Output the (x, y) coordinate of the center of the cell containing the given text.  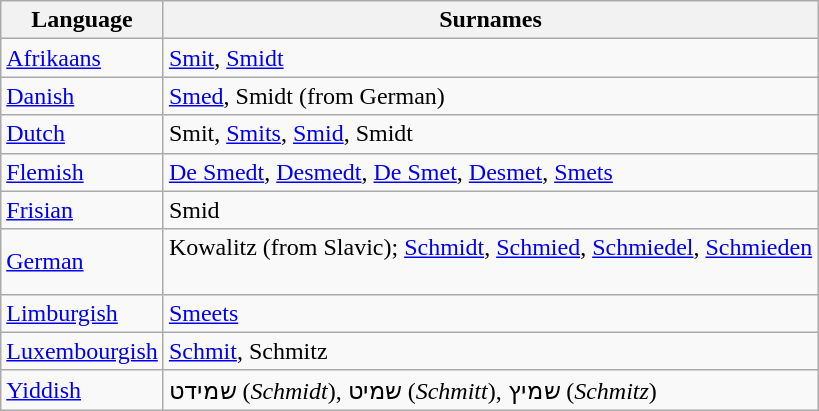
Kowalitz (from Slavic); Schmidt, Schmied, Schmiedel, Schmieden (490, 262)
Schmit, Schmitz (490, 351)
Flemish (82, 172)
Smid (490, 210)
Language (82, 20)
Smeets (490, 313)
Luxembourgish (82, 351)
שמידט (Schmidt), שמיט (Schmitt), שמיץ (Schmitz) (490, 390)
Smit, Smits, Smid, Smidt (490, 134)
German (82, 262)
Afrikaans (82, 58)
Danish (82, 96)
Dutch (82, 134)
Smit, Smidt (490, 58)
Surnames (490, 20)
Yiddish (82, 390)
Limburgish (82, 313)
De Smedt, Desmedt, De Smet, Desmet, Smets (490, 172)
Frisian (82, 210)
Smed, Smidt (from German) (490, 96)
